For the text-containing cell, return its midpoint in (x, y) coordinate format. 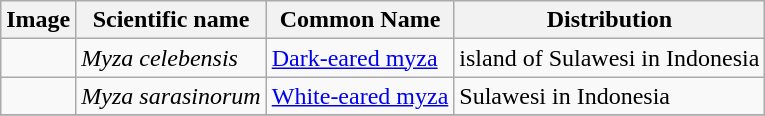
White-eared myza (360, 96)
Myza celebensis (171, 58)
Common Name (360, 20)
Sulawesi in Indonesia (610, 96)
island of Sulawesi in Indonesia (610, 58)
Dark-eared myza (360, 58)
Myza sarasinorum (171, 96)
Distribution (610, 20)
Image (38, 20)
Scientific name (171, 20)
